Scan for the cell matching the given text and deliver its (x, y) coordinate at center. 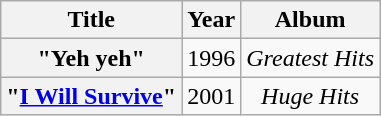
Year (212, 20)
"Yeh yeh" (92, 58)
2001 (212, 96)
Huge Hits (310, 96)
Title (92, 20)
"I Will Survive" (92, 96)
1996 (212, 58)
Greatest Hits (310, 58)
Album (310, 20)
